Search for the cell housing the specified text and yield its (X, Y) center coordinate. 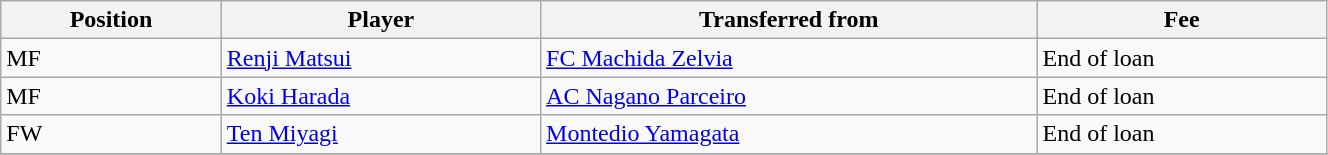
AC Nagano Parceiro (789, 96)
Koki Harada (380, 96)
Player (380, 20)
Transferred from (789, 20)
Ten Miyagi (380, 134)
Position (112, 20)
Fee (1182, 20)
Montedio Yamagata (789, 134)
Renji Matsui (380, 58)
FC Machida Zelvia (789, 58)
FW (112, 134)
